Return (X, Y) of the center of cell containing provided text 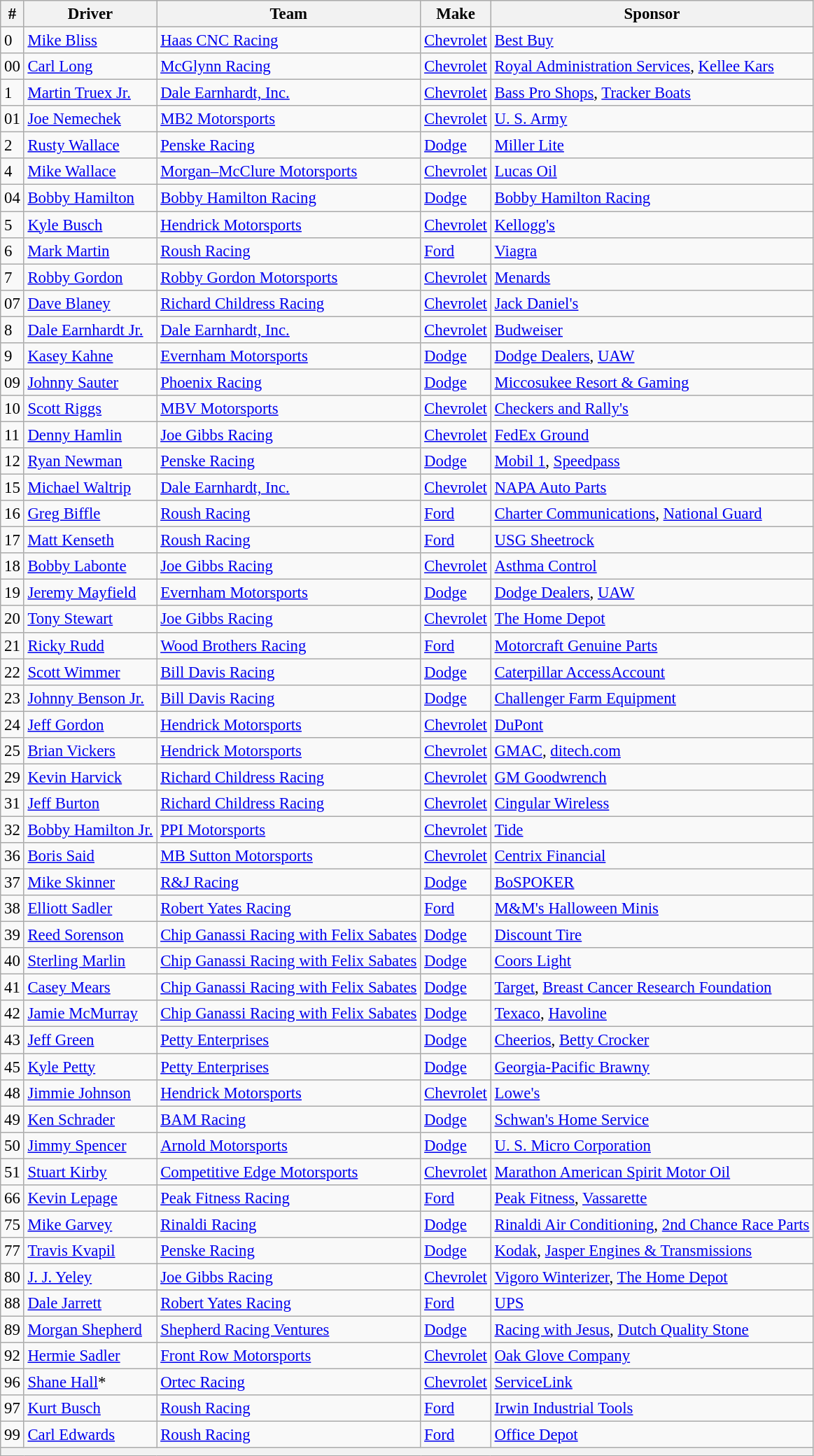
Stuart Kirby (90, 1172)
38 (13, 909)
12 (13, 461)
16 (13, 514)
Shane Hall* (90, 1382)
Jack Daniel's (652, 303)
Caterpillar AccessAccount (652, 672)
2 (13, 146)
89 (13, 1330)
Budweiser (652, 330)
Martin Truex Jr. (90, 93)
Kasey Kahne (90, 356)
25 (13, 751)
Tide (652, 829)
McGlynn Racing (288, 66)
Greg Biffle (90, 514)
Competitive Edge Motorsports (288, 1172)
Discount Tire (652, 935)
Ricky Rudd (90, 645)
4 (13, 171)
01 (13, 119)
Vigoro Winterizer, The Home Depot (652, 1277)
Lowe's (652, 1093)
75 (13, 1224)
Sponsor (652, 14)
J. J. Yeley (90, 1277)
Jeff Burton (90, 804)
BoSPOKER (652, 883)
Jeff Green (90, 1040)
GM Goodwrench (652, 777)
50 (13, 1145)
Peak Fitness, Vassarette (652, 1198)
Mobil 1, Speedpass (652, 461)
00 (13, 66)
Brian Vickers (90, 751)
11 (13, 435)
Office Depot (652, 1435)
Scott Wimmer (90, 672)
Kyle Petty (90, 1067)
Arnold Motorsports (288, 1145)
Johnny Benson Jr. (90, 698)
Jeff Gordon (90, 724)
9 (13, 356)
Motorcraft Genuine Parts (652, 645)
Coors Light (652, 961)
Marathon American Spirit Motor Oil (652, 1172)
Team (288, 14)
DuPont (652, 724)
Mike Skinner (90, 883)
Joe Nemechek (90, 119)
Centrix Financial (652, 856)
Tony Stewart (90, 619)
Jimmy Spencer (90, 1145)
Mike Bliss (90, 41)
Make (456, 14)
Boris Said (90, 856)
Mike Wallace (90, 171)
7 (13, 277)
92 (13, 1356)
29 (13, 777)
R&J Racing (288, 883)
Kodak, Jasper Engines & Transmissions (652, 1251)
45 (13, 1067)
Reed Sorenson (90, 935)
1 (13, 93)
GMAC, ditech.com (652, 751)
Robby Gordon Motorsports (288, 277)
Scott Riggs (90, 409)
39 (13, 935)
Elliott Sadler (90, 909)
Kevin Lepage (90, 1198)
96 (13, 1382)
41 (13, 988)
Cingular Wireless (652, 804)
Dale Earnhardt Jr. (90, 330)
6 (13, 251)
MB2 Motorsports (288, 119)
Bobby Hamilton Jr. (90, 829)
Racing with Jesus, Dutch Quality Stone (652, 1330)
Travis Kvapil (90, 1251)
Front Row Motorsports (288, 1356)
31 (13, 804)
48 (13, 1093)
21 (13, 645)
U. S. Micro Corporation (652, 1145)
Lucas Oil (652, 171)
Bass Pro Shops, Tracker Boats (652, 93)
Rinaldi Air Conditioning, 2nd Chance Race Parts (652, 1224)
77 (13, 1251)
04 (13, 198)
Mike Garvey (90, 1224)
Ken Schrader (90, 1119)
Kevin Harvick (90, 777)
43 (13, 1040)
Carl Long (90, 66)
The Home Depot (652, 619)
Miccosukee Resort & Gaming (652, 382)
Jimmie Johnson (90, 1093)
Challenger Farm Equipment (652, 698)
37 (13, 883)
Robby Gordon (90, 277)
20 (13, 619)
Cheerios, Betty Crocker (652, 1040)
Bobby Hamilton (90, 198)
FedEx Ground (652, 435)
Miller Lite (652, 146)
97 (13, 1408)
MB Sutton Motorsports (288, 856)
Schwan's Home Service (652, 1119)
MBV Motorsports (288, 409)
PPI Motorsports (288, 829)
Casey Mears (90, 988)
Morgan Shepherd (90, 1330)
Kyle Busch (90, 225)
40 (13, 961)
Mark Martin (90, 251)
10 (13, 409)
Morgan–McClure Motorsports (288, 171)
# (13, 14)
99 (13, 1435)
Irwin Industrial Tools (652, 1408)
Phoenix Racing (288, 382)
Checkers and Rally's (652, 409)
NAPA Auto Parts (652, 488)
22 (13, 672)
Kurt Busch (90, 1408)
19 (13, 593)
Bobby Labonte (90, 566)
Royal Administration Services, Kellee Kars (652, 66)
36 (13, 856)
Ortec Racing (288, 1382)
Menards (652, 277)
15 (13, 488)
42 (13, 1014)
Georgia-Pacific Brawny (652, 1067)
Haas CNC Racing (288, 41)
Johnny Sauter (90, 382)
Matt Kenseth (90, 540)
Driver (90, 14)
USG Sheetrock (652, 540)
Denny Hamlin (90, 435)
Texaco, Havoline (652, 1014)
Kellogg's (652, 225)
Jeremy Mayfield (90, 593)
17 (13, 540)
Oak Glove Company (652, 1356)
66 (13, 1198)
Rusty Wallace (90, 146)
Viagra (652, 251)
Rinaldi Racing (288, 1224)
09 (13, 382)
24 (13, 724)
Best Buy (652, 41)
Hermie Sadler (90, 1356)
Dale Jarrett (90, 1303)
49 (13, 1119)
ServiceLink (652, 1382)
Shepherd Racing Ventures (288, 1330)
BAM Racing (288, 1119)
Carl Edwards (90, 1435)
18 (13, 566)
5 (13, 225)
Sterling Marlin (90, 961)
Asthma Control (652, 566)
23 (13, 698)
Dave Blaney (90, 303)
Ryan Newman (90, 461)
07 (13, 303)
32 (13, 829)
0 (13, 41)
U. S. Army (652, 119)
Target, Breast Cancer Research Foundation (652, 988)
Michael Waltrip (90, 488)
80 (13, 1277)
Wood Brothers Racing (288, 645)
51 (13, 1172)
Jamie McMurray (90, 1014)
Charter Communications, National Guard (652, 514)
UPS (652, 1303)
8 (13, 330)
M&M's Halloween Minis (652, 909)
Peak Fitness Racing (288, 1198)
88 (13, 1303)
